Pinpoint the cell where the given text exists, returning its [X, Y] midpoint coordinate. 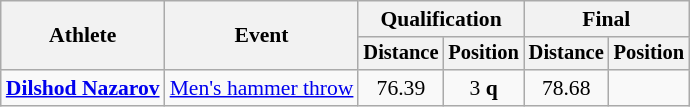
78.68 [566, 88]
Qualification [440, 19]
Final [606, 19]
Athlete [83, 36]
Dilshod Nazarov [83, 88]
Men's hammer throw [262, 88]
76.39 [400, 88]
Event [262, 36]
3 q [483, 88]
